Output the [x, y] coordinate of the center of the cell containing the given text.  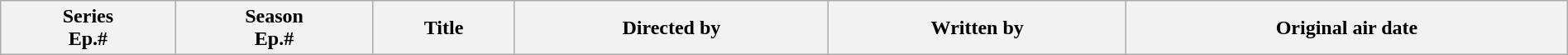
SeriesEp.# [88, 28]
Original air date [1347, 28]
Directed by [672, 28]
SeasonEp.# [275, 28]
Title [443, 28]
Written by [978, 28]
